Find where the given text appears and provide that cell's center as [X, Y] coordinate. 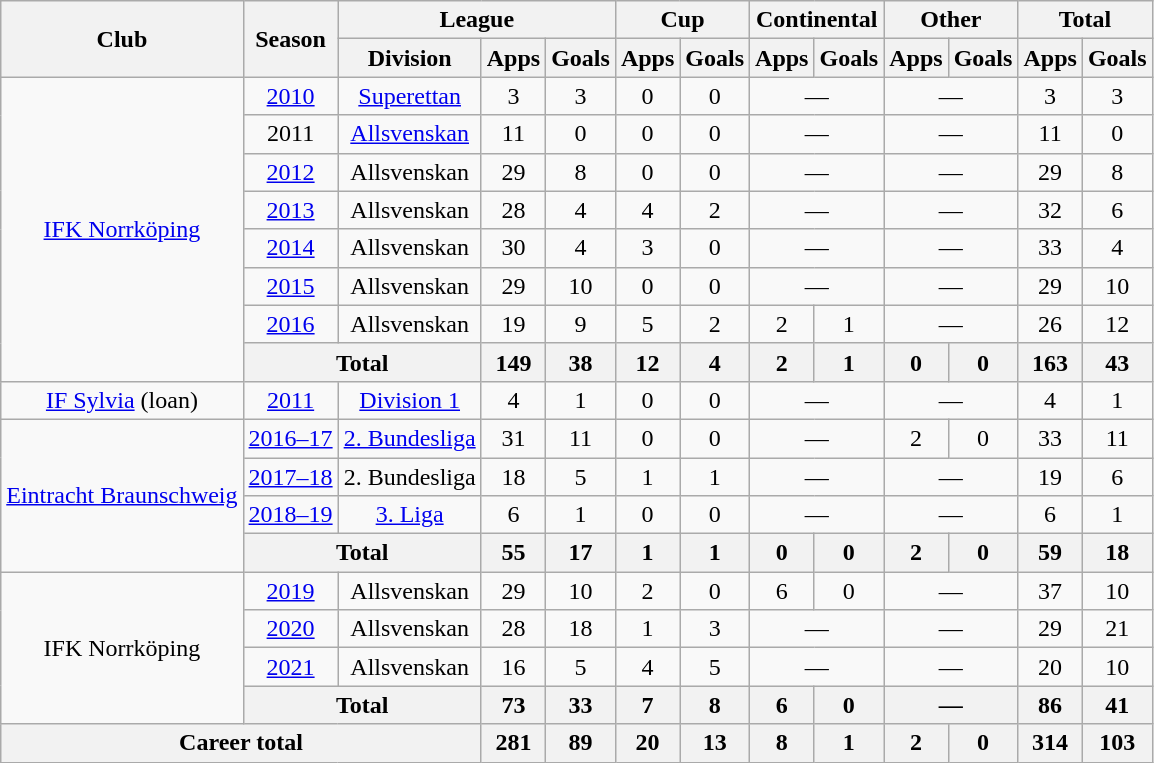
37 [1050, 591]
Eintracht Braunschweig [122, 495]
103 [1117, 743]
9 [581, 324]
2014 [290, 248]
59 [1050, 553]
31 [513, 438]
2020 [290, 629]
16 [513, 667]
Superettan [410, 96]
3. Liga [410, 515]
Other [951, 20]
86 [1050, 705]
2019 [290, 591]
Division [410, 58]
Cup [682, 20]
149 [513, 362]
2016–17 [290, 438]
30 [513, 248]
2021 [290, 667]
73 [513, 705]
89 [581, 743]
17 [581, 553]
163 [1050, 362]
2018–19 [290, 515]
2013 [290, 210]
38 [581, 362]
Continental [817, 20]
2010 [290, 96]
43 [1117, 362]
Career total [241, 743]
2012 [290, 172]
2017–18 [290, 477]
IF Sylvia (loan) [122, 400]
21 [1117, 629]
Club [122, 39]
League [476, 20]
281 [513, 743]
32 [1050, 210]
314 [1050, 743]
41 [1117, 705]
2015 [290, 286]
7 [647, 705]
2016 [290, 324]
13 [715, 743]
55 [513, 553]
26 [1050, 324]
Division 1 [410, 400]
Season [290, 39]
